Extract the (x, y) coordinate from the center of the cell holding the provided text.  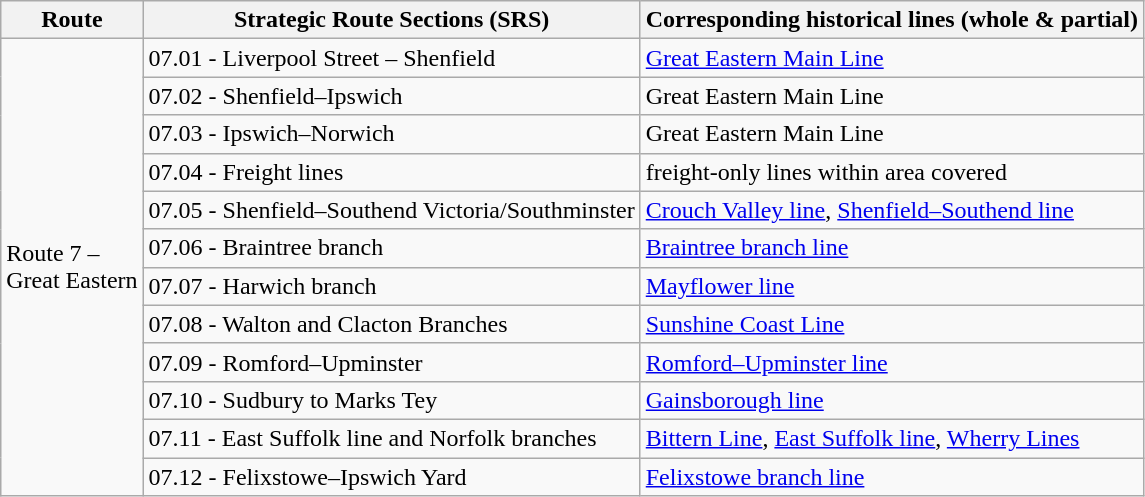
07.05 - Shenfield–Southend Victoria/Southminster (392, 210)
Romford–Upminster line (892, 362)
07.03 - Ipswich–Norwich (392, 134)
07.01 - Liverpool Street – Shenfield (392, 58)
freight-only lines within area covered (892, 172)
07.07 - Harwich branch (392, 286)
Route (72, 20)
07.06 - Braintree branch (392, 248)
Strategic Route Sections (SRS) (392, 20)
07.11 - East Suffolk line and Norfolk branches (392, 438)
Corresponding historical lines (whole & partial) (892, 20)
07.12 - Felixstowe–Ipswich Yard (392, 477)
07.09 - Romford–Upminster (392, 362)
07.10 - Sudbury to Marks Tey (392, 400)
07.08 - Walton and Clacton Branches (392, 324)
Sunshine Coast Line (892, 324)
Mayflower line (892, 286)
Gainsborough line (892, 400)
Crouch Valley line, Shenfield–Southend line (892, 210)
07.02 - Shenfield–Ipswich (392, 96)
07.04 - Freight lines (392, 172)
Route 7 –Great Eastern (72, 268)
Bittern Line, East Suffolk line, Wherry Lines (892, 438)
Felixstowe branch line (892, 477)
Braintree branch line (892, 248)
